Extract the [X, Y] coordinate from the center of the cell holding the provided text.  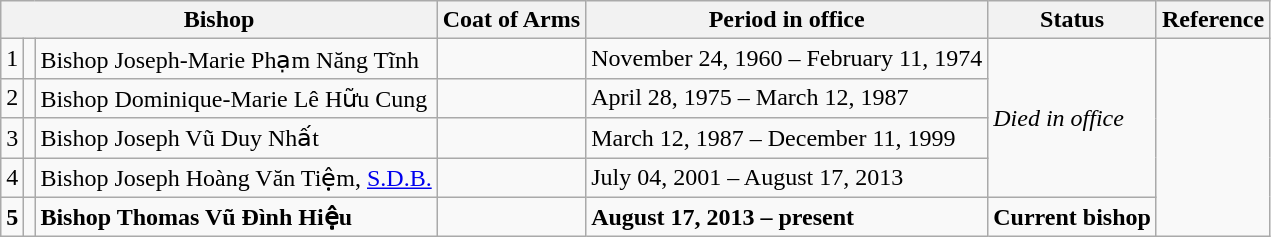
5 [12, 217]
Status [1072, 20]
Bishop Joseph Hoàng Văn Tiệm, S.D.B. [236, 178]
April 28, 1975 – March 12, 1987 [787, 98]
Bishop Joseph-Marie Phạm Năng Tĩnh [236, 59]
August 17, 2013 – present [787, 217]
Died in office [1072, 118]
Bishop Joseph Vũ Duy Nhất [236, 138]
Current bishop [1072, 217]
Period in office [787, 20]
2 [12, 98]
Reference [1212, 20]
July 04, 2001 – August 17, 2013 [787, 178]
3 [12, 138]
November 24, 1960 – February 11, 1974 [787, 59]
Bishop Dominique-Marie Lê Hữu Cung [236, 98]
Bishop Thomas Vũ Đình Hiệu [236, 217]
Bishop [219, 20]
Coat of Arms [511, 20]
1 [12, 59]
March 12, 1987 – December 11, 1999 [787, 138]
4 [12, 178]
